From the cell containing the given text, extract its center point as (X, Y) coordinate. 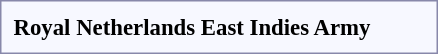
Royal Netherlands East Indies Army (192, 27)
